Determine the [x, y] coordinate at the center of the cell enclosing the given text.  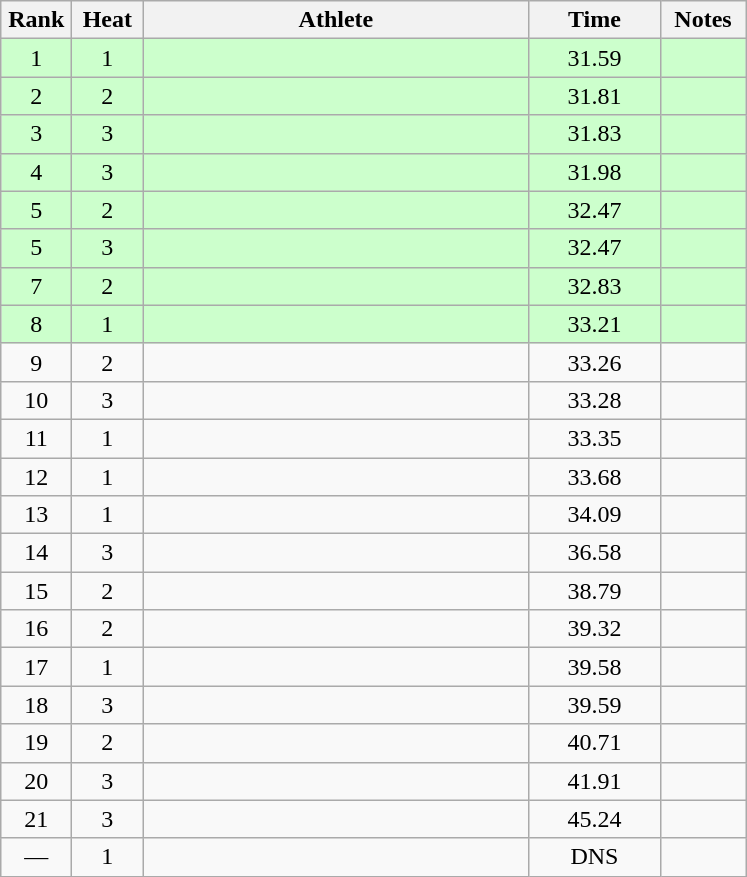
8 [36, 324]
33.26 [594, 362]
14 [36, 553]
18 [36, 705]
31.83 [594, 134]
34.09 [594, 515]
Notes [703, 20]
39.32 [594, 629]
32.83 [594, 286]
33.28 [594, 400]
19 [36, 743]
15 [36, 591]
Heat [108, 20]
39.58 [594, 667]
31.59 [594, 58]
— [36, 857]
36.58 [594, 553]
33.35 [594, 438]
39.59 [594, 705]
DNS [594, 857]
7 [36, 286]
40.71 [594, 743]
9 [36, 362]
12 [36, 477]
38.79 [594, 591]
11 [36, 438]
Rank [36, 20]
45.24 [594, 819]
33.21 [594, 324]
10 [36, 400]
16 [36, 629]
33.68 [594, 477]
13 [36, 515]
31.81 [594, 96]
41.91 [594, 781]
31.98 [594, 172]
20 [36, 781]
17 [36, 667]
Time [594, 20]
21 [36, 819]
4 [36, 172]
Athlete [336, 20]
